Capture the cell that displays the provided text and extract its (x, y) central coordinate. 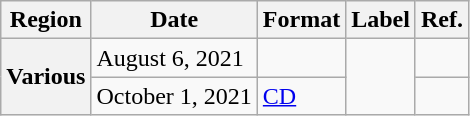
Ref. (442, 20)
October 1, 2021 (174, 96)
Format (301, 20)
Label (381, 20)
Various (46, 77)
CD (301, 96)
Date (174, 20)
August 6, 2021 (174, 58)
Region (46, 20)
